Return the [x, y] coordinate for the center point of the cell that contains the specified text.  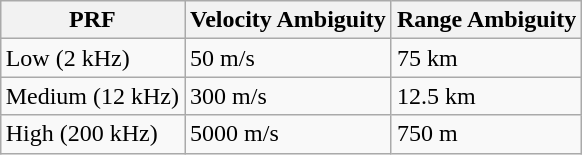
PRF [92, 20]
High (200 kHz) [92, 134]
50 m/s [288, 58]
12.5 km [486, 96]
Low (2 kHz) [92, 58]
Medium (12 kHz) [92, 96]
75 km [486, 58]
Velocity Ambiguity [288, 20]
300 m/s [288, 96]
Range Ambiguity [486, 20]
5000 m/s [288, 134]
750 m [486, 134]
